Find where the given text appears and provide that cell's center as [x, y] coordinate. 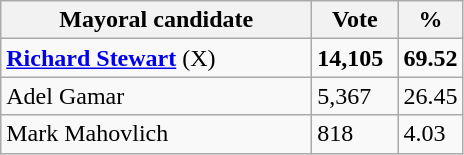
818 [355, 134]
Adel Gamar [156, 96]
26.45 [430, 96]
69.52 [430, 58]
Mayoral candidate [156, 20]
% [430, 20]
4.03 [430, 134]
5,367 [355, 96]
14,105 [355, 58]
Vote [355, 20]
Mark Mahovlich [156, 134]
Richard Stewart (X) [156, 58]
